Determine the [X, Y] coordinate at the center of the cell enclosing the given text.  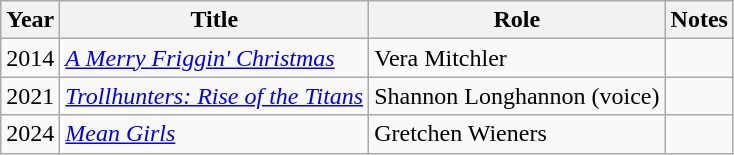
Title [214, 20]
Year [30, 20]
2014 [30, 58]
2024 [30, 134]
2021 [30, 96]
Gretchen Wieners [517, 134]
Shannon Longhannon (voice) [517, 96]
A Merry Friggin' Christmas [214, 58]
Vera Mitchler [517, 58]
Role [517, 20]
Mean Girls [214, 134]
Notes [699, 20]
Trollhunters: Rise of the Titans [214, 96]
